Determine the (x, y) coordinate at the center of the cell enclosing the given text.  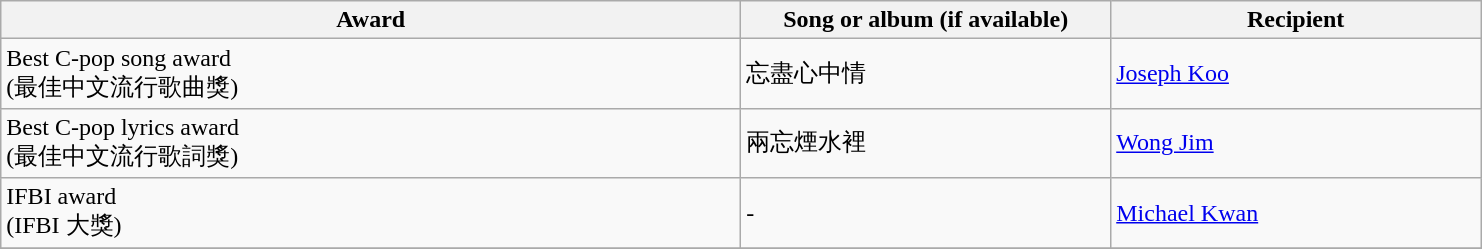
Best C-pop song award(最佳中文流行歌曲獎) (371, 74)
Joseph Koo (1296, 74)
Recipient (1296, 20)
忘盡心中情 (926, 74)
Michael Kwan (1296, 213)
Award (371, 20)
Wong Jim (1296, 143)
IFBI award(IFBI 大獎) (371, 213)
兩忘煙水裡 (926, 143)
Song or album (if available) (926, 20)
Best C-pop lyrics award(最佳中文流行歌詞獎) (371, 143)
- (926, 213)
